Scan for the cell matching the given text and deliver its (X, Y) coordinate at center. 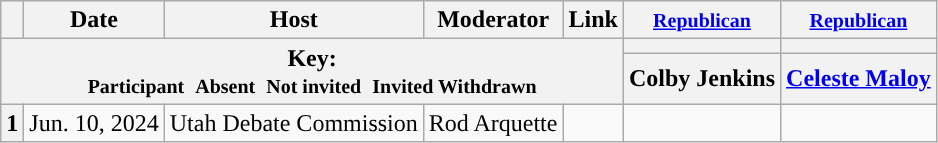
Host (294, 20)
Date (94, 20)
Utah Debate Commission (294, 123)
Celeste Maloy (859, 78)
Jun. 10, 2024 (94, 123)
Moderator (493, 20)
Key: Participant Absent Not invited Invited Withdrawn (312, 72)
Link (593, 20)
Rod Arquette (493, 123)
1 (12, 123)
Colby Jenkins (702, 78)
